Extract the (x, y) coordinate from the center of the cell holding the provided text.  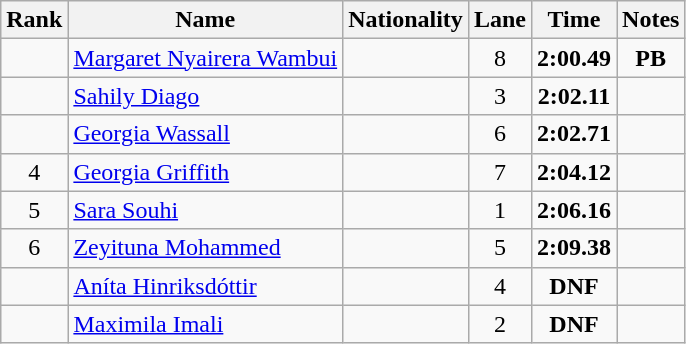
Sahily Diago (206, 96)
Notes (651, 20)
Rank (34, 20)
PB (651, 58)
7 (500, 172)
2:00.49 (574, 58)
Aníta Hinriksdóttir (206, 286)
2:04.12 (574, 172)
Georgia Wassall (206, 134)
2:09.38 (574, 248)
2 (500, 324)
8 (500, 58)
Lane (500, 20)
Nationality (406, 20)
Zeyituna Mohammed (206, 248)
2:06.16 (574, 210)
Margaret Nyairera Wambui (206, 58)
3 (500, 96)
Maximila Imali (206, 324)
Georgia Griffith (206, 172)
2:02.11 (574, 96)
1 (500, 210)
Sara Souhi (206, 210)
2:02.71 (574, 134)
Name (206, 20)
Time (574, 20)
